Return [X, Y] of the center of cell containing provided text 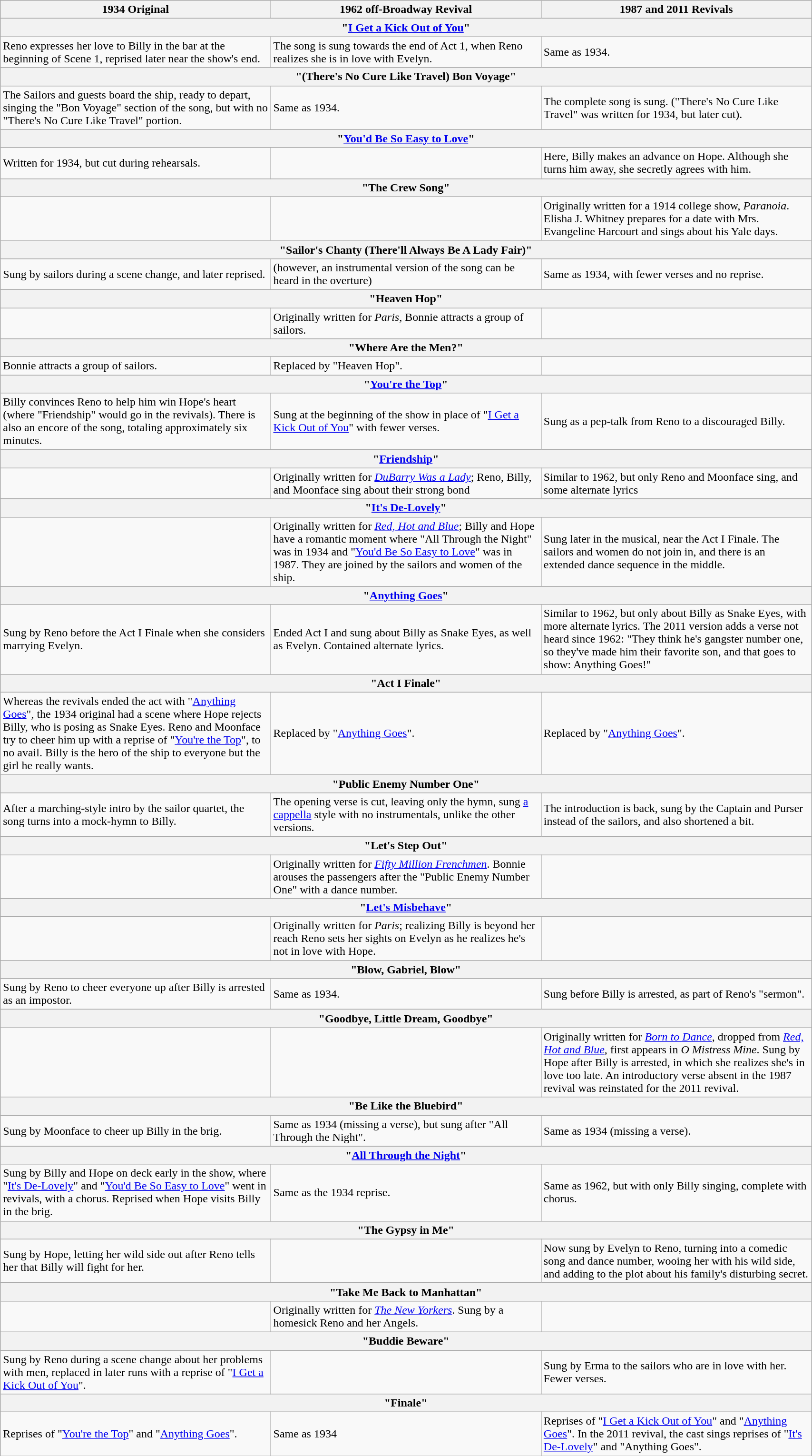
"Let's Step Out" [406, 845]
Sung at the beginning of the show in place of "I Get a Kick Out of You" with fewer verses. [406, 422]
"All Through the Night" [406, 1155]
Reno expresses her love to Billy in the bar at the beginning of Scene 1, reprised later near the show's end. [136, 52]
After a marching-style intro by the sailor quartet, the song turns into a mock-hymn to Billy. [136, 814]
Originally written for The New Yorkers. Sung by a homesick Reno and her Angels. [406, 1317]
1934 Original [136, 10]
Bonnie attracts a group of sailors. [136, 366]
Same as 1934 (missing a verse). [676, 1131]
Here, Billy makes an advance on Hope. Although she turns him away, she secretly agrees with him. [676, 163]
"The Crew Song" [406, 188]
Written for 1934, but cut during rehearsals. [136, 163]
"You'd Be So Easy to Love" [406, 139]
Originally written for Paris; realizing Billy is beyond her reach Reno sets her sights on Evelyn as he realizes he's not in love with Hope. [406, 939]
Sung by sailors during a scene change, and later reprised. [136, 274]
"Act I Finale" [406, 683]
"I Get a Kick Out of You" [406, 28]
"(There's No Cure Like Travel) Bon Voyage" [406, 77]
The introduction is back, sung by the Captain and Purser instead of the sailors, and also shortened a bit. [676, 814]
Same as 1934, with fewer verses and no reprise. [676, 274]
The song is sung towards the end of Act 1, when Reno realizes she is in love with Evelyn. [406, 52]
Reprises of "I Get a Kick Out of You" and "Anything Goes". In the 2011 revival, the cast sings reprises of "It's De-Lovely" and "Anything Goes". [676, 1434]
Sung by Hope, letting her wild side out after Reno tells her that Billy will fight for her. [136, 1261]
Same as 1934 (missing a verse), but sung after "All Through the Night". [406, 1131]
Sung by Reno during a scene change about her problems with men, replaced in later runs with a reprise of "I Get a Kick Out of You". [136, 1372]
"Be Like the Bluebird" [406, 1106]
"Sailor's Chanty (There'll Always Be A Lady Fair)" [406, 249]
Sung by Erma to the sailors who are in love with her. Fewer verses. [676, 1372]
"The Gypsy in Me" [406, 1230]
Reprises of "You're the Top" and "Anything Goes". [136, 1434]
"Buddie Beware" [406, 1341]
Replaced by "Heaven Hop". [406, 366]
"It's De-Lovely" [406, 508]
"Blow, Gabriel, Blow" [406, 970]
"Friendship" [406, 459]
"Public Enemy Number One" [406, 783]
"Where Are the Men?" [406, 348]
Same as the 1934 reprise. [406, 1193]
Sung by Moonface to cheer up Billy in the brig. [136, 1131]
Originally written for DuBarry Was a Lady; Reno, Billy, and Moonface sing about their strong bond [406, 484]
"Anything Goes" [406, 595]
Originally written for Paris, Bonnie attracts a group of sailors. [406, 323]
Sung later in the musical, near the Act I Finale. The sailors and women do not join in, and there is an extended dance sequence in the middle. [676, 552]
The opening verse is cut, leaving only the hymn, sung a cappella style with no instrumentals, unlike the other versions. [406, 814]
1987 and 2011 Revivals [676, 10]
Sung by Reno before the Act I Finale when she considers marrying Evelyn. [136, 639]
Same as 1962, but with only Billy singing, complete with chorus. [676, 1193]
"Take Me Back to Manhattan" [406, 1292]
"Heaven Hop" [406, 298]
"Finale" [406, 1403]
Same as 1934 [406, 1434]
Sung by Reno to cheer everyone up after Billy is arrested as an impostor. [136, 994]
Ended Act I and sung about Billy as Snake Eyes, as well as Evelyn. Contained alternate lyrics. [406, 639]
Similar to 1962, but only Reno and Moonface sing, and some alternate lyrics [676, 484]
The complete song is sung. ("There's No Cure Like Travel" was written for 1934, but later cut). [676, 108]
Sung as a pep-talk from Reno to a discouraged Billy. [676, 422]
1962 off-Broadway Revival [406, 10]
"Goodbye, Little Dream, Goodbye" [406, 1019]
Sung before Billy is arrested, as part of Reno's "sermon". [676, 994]
"You're the Top" [406, 384]
Originally written for Fifty Million Frenchmen. Bonnie arouses the passengers after the "Public Enemy Number One" with a dance number. [406, 877]
(however, an instrumental version of the song can be heard in the overture) [406, 274]
"Let's Misbehave" [406, 908]
